Identify which cell holds the provided text, then report its (x, y) central coordinate. 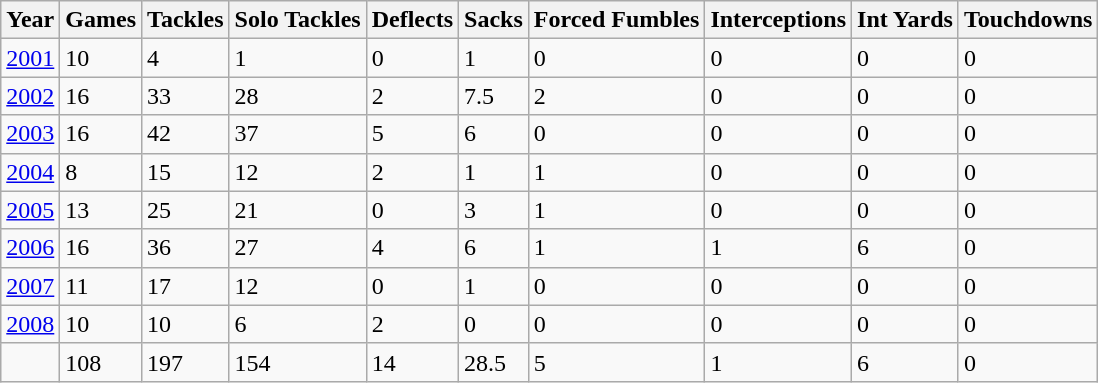
33 (186, 96)
Touchdowns (1028, 20)
2008 (30, 324)
17 (186, 286)
27 (298, 248)
7.5 (494, 96)
Year (30, 20)
108 (101, 362)
36 (186, 248)
11 (101, 286)
14 (412, 362)
21 (298, 210)
Int Yards (906, 20)
Interceptions (778, 20)
Solo Tackles (298, 20)
Forced Fumbles (616, 20)
2003 (30, 134)
2002 (30, 96)
3 (494, 210)
Deflects (412, 20)
28 (298, 96)
28.5 (494, 362)
Tackles (186, 20)
2001 (30, 58)
37 (298, 134)
2007 (30, 286)
2006 (30, 248)
42 (186, 134)
197 (186, 362)
25 (186, 210)
8 (101, 172)
Sacks (494, 20)
Games (101, 20)
2004 (30, 172)
13 (101, 210)
154 (298, 362)
2005 (30, 210)
15 (186, 172)
